Locate the cell with the specified text and output its (X, Y) center coordinate. 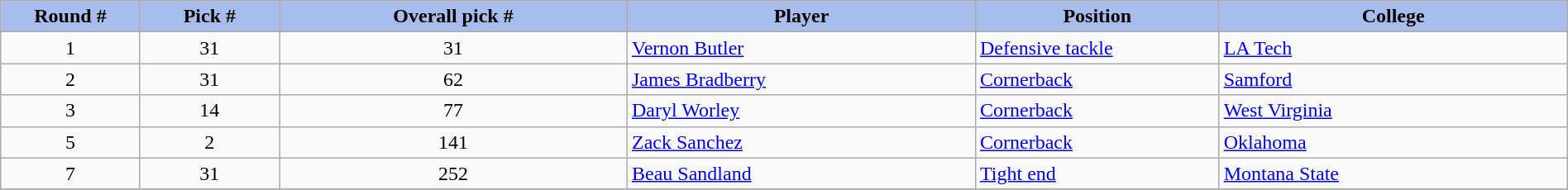
3 (70, 111)
Montana State (1393, 173)
Overall pick # (453, 17)
Daryl Worley (801, 111)
Player (801, 17)
Vernon Butler (801, 48)
1 (70, 48)
College (1393, 17)
Pick # (209, 17)
James Bradberry (801, 79)
Position (1097, 17)
LA Tech (1393, 48)
Beau Sandland (801, 173)
Defensive tackle (1097, 48)
West Virginia (1393, 111)
14 (209, 111)
Round # (70, 17)
Oklahoma (1393, 142)
Zack Sanchez (801, 142)
Tight end (1097, 173)
5 (70, 142)
77 (453, 111)
252 (453, 173)
141 (453, 142)
62 (453, 79)
7 (70, 173)
Samford (1393, 79)
